Find where the given text appears and provide that cell's center as [X, Y] coordinate. 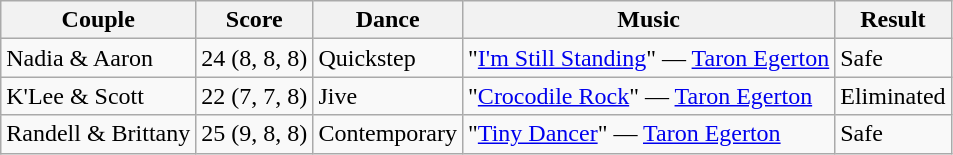
Randell & Brittany [98, 134]
Nadia & Aaron [98, 58]
Dance [388, 20]
Score [254, 20]
Jive [388, 96]
Couple [98, 20]
Music [649, 20]
22 (7, 7, 8) [254, 96]
"Crocodile Rock" — Taron Egerton [649, 96]
"I'm Still Standing" — Taron Egerton [649, 58]
Result [893, 20]
Contemporary [388, 134]
"Tiny Dancer" — Taron Egerton [649, 134]
K'Lee & Scott [98, 96]
Quickstep [388, 58]
24 (8, 8, 8) [254, 58]
Eliminated [893, 96]
25 (9, 8, 8) [254, 134]
